Extract the (X, Y) coordinate from the center of the cell holding the provided text.  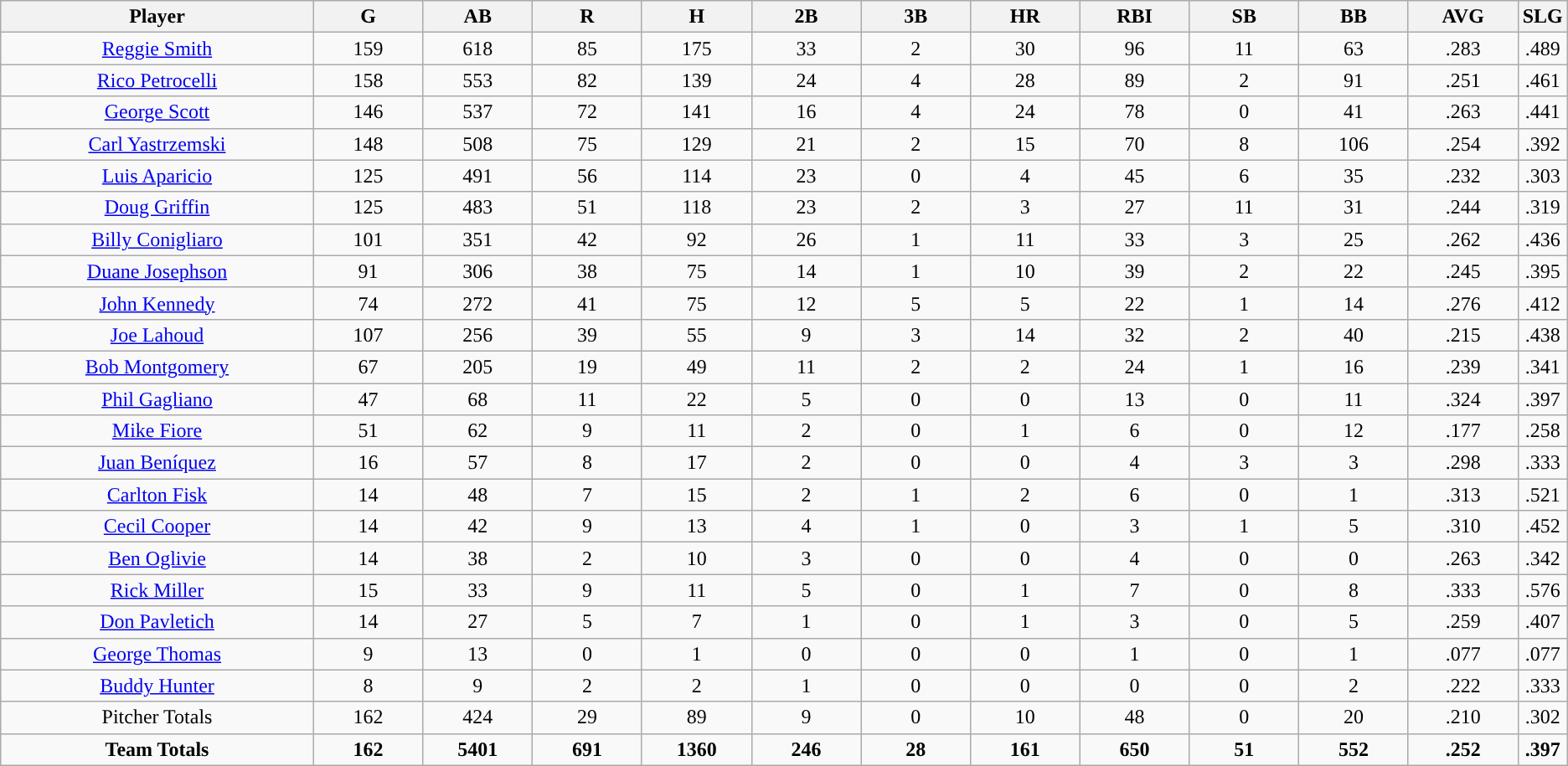
57 (477, 463)
159 (369, 49)
Carl Yastrzemski (157, 144)
19 (588, 367)
Ben Oglivie (157, 558)
.392 (1543, 144)
.262 (1462, 239)
Rico Petrocelli (157, 80)
82 (588, 80)
.461 (1543, 80)
161 (1025, 749)
205 (477, 367)
508 (477, 144)
.302 (1543, 717)
101 (369, 239)
.303 (1543, 176)
47 (369, 399)
67 (369, 367)
553 (477, 80)
SLG (1543, 17)
537 (477, 112)
25 (1354, 239)
118 (697, 208)
96 (1134, 49)
Buddy Hunter (157, 686)
.239 (1462, 367)
106 (1354, 144)
552 (1354, 749)
351 (477, 239)
Team Totals (157, 749)
.438 (1543, 335)
272 (477, 303)
.298 (1462, 463)
3B (916, 17)
1360 (697, 749)
Mike Fiore (157, 431)
George Thomas (157, 654)
32 (1134, 335)
.319 (1543, 208)
Bob Montgomery (157, 367)
107 (369, 335)
491 (477, 176)
.283 (1462, 49)
Luis Aparicio (157, 176)
.252 (1462, 749)
G (369, 17)
AVG (1462, 17)
.244 (1462, 208)
256 (477, 335)
Rick Miller (157, 590)
35 (1354, 176)
20 (1354, 717)
Don Pavletich (157, 622)
HR (1025, 17)
5401 (477, 749)
R (588, 17)
85 (588, 49)
40 (1354, 335)
.254 (1462, 144)
306 (477, 271)
56 (588, 176)
650 (1134, 749)
.276 (1462, 303)
.489 (1543, 49)
.412 (1543, 303)
.441 (1543, 112)
21 (806, 144)
.245 (1462, 271)
.324 (1462, 399)
139 (697, 80)
.310 (1462, 527)
.341 (1543, 367)
.251 (1462, 80)
BB (1354, 17)
.258 (1543, 431)
618 (477, 49)
68 (477, 399)
26 (806, 239)
.215 (1462, 335)
30 (1025, 49)
RBI (1134, 17)
175 (697, 49)
John Kennedy (157, 303)
114 (697, 176)
72 (588, 112)
148 (369, 144)
.436 (1543, 239)
Duane Josephson (157, 271)
70 (1134, 144)
.395 (1543, 271)
2B (806, 17)
.232 (1462, 176)
.313 (1462, 495)
29 (588, 717)
31 (1354, 208)
424 (477, 717)
129 (697, 144)
George Scott (157, 112)
H (697, 17)
Billy Conigliaro (157, 239)
Juan Beníquez (157, 463)
.576 (1543, 590)
92 (697, 239)
49 (697, 367)
74 (369, 303)
.521 (1543, 495)
Cecil Cooper (157, 527)
.452 (1543, 527)
.210 (1462, 717)
Reggie Smith (157, 49)
158 (369, 80)
Player (157, 17)
691 (588, 749)
.259 (1462, 622)
Joe Lahoud (157, 335)
Doug Griffin (157, 208)
45 (1134, 176)
.177 (1462, 431)
.407 (1543, 622)
78 (1134, 112)
62 (477, 431)
AB (477, 17)
.342 (1543, 558)
246 (806, 749)
483 (477, 208)
Pitcher Totals (157, 717)
.222 (1462, 686)
55 (697, 335)
Phil Gagliano (157, 399)
141 (697, 112)
Carlton Fisk (157, 495)
17 (697, 463)
146 (369, 112)
SB (1245, 17)
63 (1354, 49)
